Output the [X, Y] coordinate of the center of the cell containing the given text.  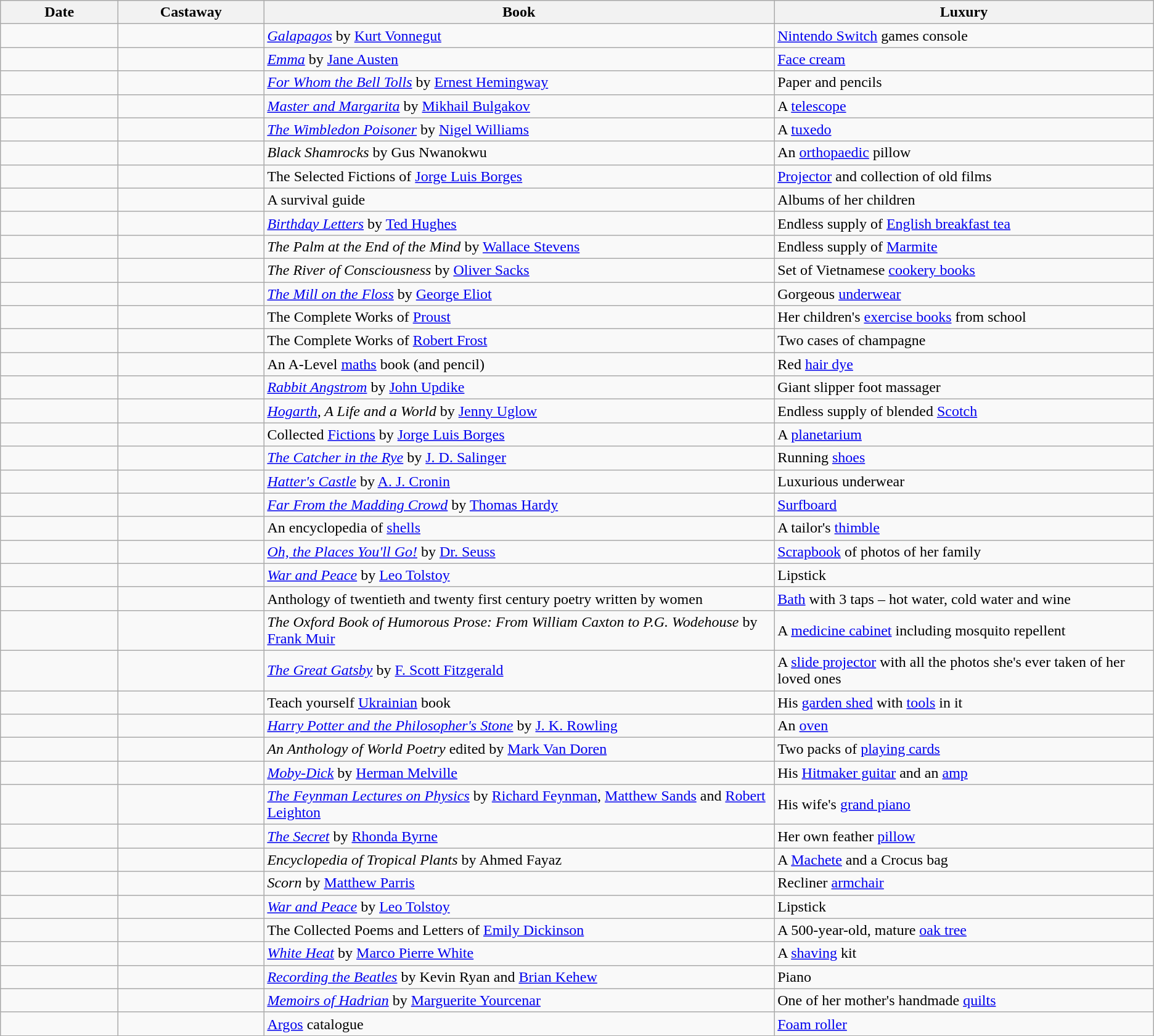
Recording the Beatles by Kevin Ryan and Brian Kehew [519, 977]
Oh, the Places You'll Go! by Dr. Seuss [519, 552]
Memoirs of Hadrian by Marguerite Yourcenar [519, 1000]
A tuxedo [964, 129]
Luxury [964, 12]
Black Shamrocks by Gus Nwanokwu [519, 153]
An encyclopedia of shells [519, 528]
Date [59, 12]
An oven [964, 726]
Scorn by Matthew Parris [519, 883]
Two cases of champagne [964, 341]
Hatter's Castle by A. J. Cronin [519, 481]
Collected Fictions by Jorge Luis Borges [519, 434]
Hogarth, A Life and a World by Jenny Uglow [519, 411]
Recliner armchair [964, 883]
The Complete Works of Proust [519, 317]
The Secret by Rhonda Byrne [519, 836]
A tailor's thimble [964, 528]
Luxurious underwear [964, 481]
Castaway [191, 12]
Her own feather pillow [964, 836]
A Machete and a Crocus bag [964, 860]
Birthday Letters by Ted Hughes [519, 223]
Red hair dye [964, 364]
A medicine cabinet including mosquito repellent [964, 630]
Piano [964, 977]
The Wimbledon Poisoner by Nigel Williams [519, 129]
The Palm at the End of the Mind by Wallace Stevens [519, 247]
Surfboard [964, 505]
The Collected Poems and Letters of Emily Dickinson [519, 930]
White Heat by Marco Pierre White [519, 953]
One of her mother's handmade quilts [964, 1000]
A telescope [964, 106]
The Great Gatsby by F. Scott Fitzgerald [519, 671]
Nintendo Switch games console [964, 36]
Rabbit Angstrom by John Updike [519, 388]
Albums of her children [964, 200]
An orthopaedic pillow [964, 153]
Gorgeous underwear [964, 294]
Galapagos by Kurt Vonnegut [519, 36]
The River of Consciousness by Oliver Sacks [519, 270]
The Feynman Lectures on Physics by Richard Feynman, Matthew Sands and Robert Leighton [519, 805]
Far From the Madding Crowd by Thomas Hardy [519, 505]
A survival guide [519, 200]
A slide projector with all the photos she's ever taken of her loved ones [964, 671]
Giant slipper foot massager [964, 388]
Emma by Jane Austen [519, 59]
The Complete Works of Robert Frost [519, 341]
Endless supply of Marmite [964, 247]
Teach yourself Ukrainian book [519, 702]
Projector and collection of old films [964, 176]
The Oxford Book of Humorous Prose: From William Caxton to P.G. Wodehouse by Frank Muir [519, 630]
His wife's grand piano [964, 805]
The Mill on the Floss by George Eliot [519, 294]
Set of Vietnamese cookery books [964, 270]
Running shoes [964, 458]
The Catcher in the Rye by J. D. Salinger [519, 458]
His Hitmaker guitar and an amp [964, 773]
Encyclopedia of Tropical Plants by Ahmed Fayaz [519, 860]
Endless supply of blended Scotch [964, 411]
The Selected Fictions of Jorge Luis Borges [519, 176]
For Whom the Bell Tolls by Ernest Hemingway [519, 83]
Her children's exercise books from school [964, 317]
Book [519, 12]
Master and Margarita by Mikhail Bulgakov [519, 106]
Moby-Dick by Herman Melville [519, 773]
An A-Level maths book (and pencil) [519, 364]
An Anthology of World Poetry edited by Mark Van Doren [519, 749]
A shaving kit [964, 953]
Paper and pencils [964, 83]
Scrapbook of photos of her family [964, 552]
His garden shed with tools in it [964, 702]
Harry Potter and the Philosopher's Stone by J. K. Rowling [519, 726]
Two packs of playing cards [964, 749]
Anthology of twentieth and twenty first century poetry written by women [519, 598]
Endless supply of English breakfast tea [964, 223]
Bath with 3 taps – hot water, cold water and wine [964, 598]
Face cream [964, 59]
Argos catalogue [519, 1024]
Foam roller [964, 1024]
A 500-year-old, mature oak tree [964, 930]
A planetarium [964, 434]
